Output the (X, Y) coordinate of the center of the cell containing the given text.  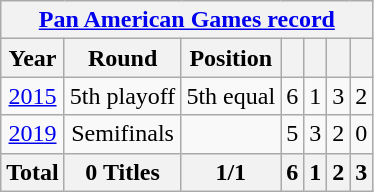
0 Titles (122, 172)
5 (292, 134)
0 (362, 134)
2015 (33, 96)
Pan American Games record (187, 20)
2019 (33, 134)
5th playoff (122, 96)
Round (122, 58)
5th equal (231, 96)
Year (33, 58)
Position (231, 58)
1/1 (231, 172)
Total (33, 172)
Semifinals (122, 134)
